Return [X, Y] of the center of cell containing provided text 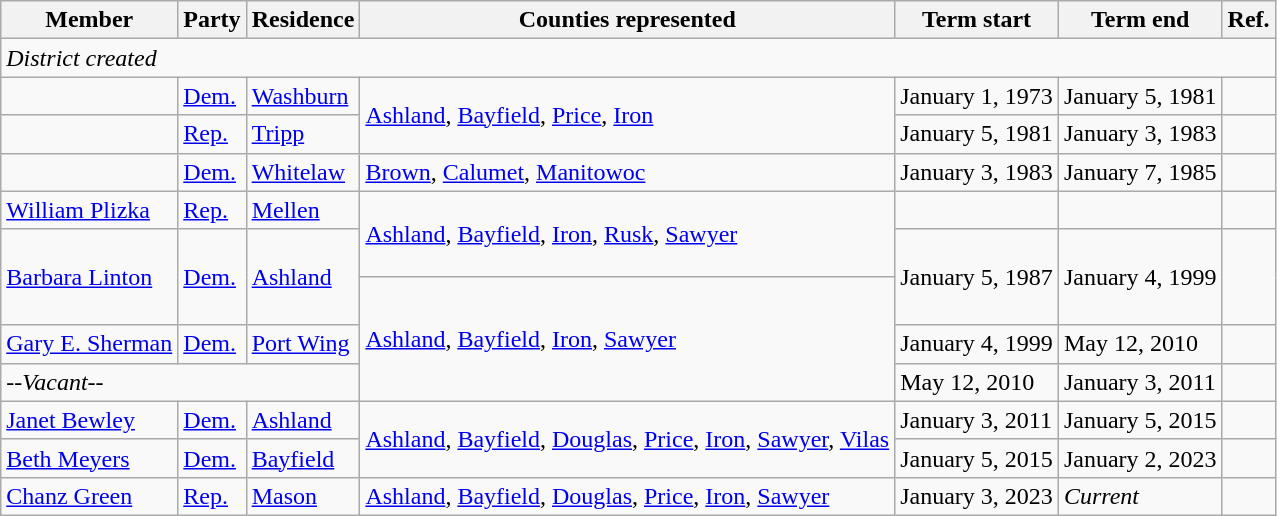
January 7, 1985 [1140, 172]
Port Wing [303, 344]
Gary E. Sherman [90, 344]
Party [212, 20]
Term end [1140, 20]
Term start [977, 20]
Ref. [1248, 20]
Washburn [303, 96]
Counties represented [628, 20]
Current [1140, 496]
Brown, Calumet, Manitowoc [628, 172]
January 3, 2023 [977, 496]
Whitelaw [303, 172]
--Vacant-- [180, 382]
Mellen [303, 210]
Tripp [303, 134]
Ashland, Bayfield, Douglas, Price, Iron, Sawyer [628, 496]
District created [638, 58]
Residence [303, 20]
Mason [303, 496]
January 5, 1987 [977, 277]
Beth Meyers [90, 458]
Janet Bewley [90, 420]
Ashland, Bayfield, Iron, Sawyer [628, 339]
Ashland, Bayfield, Iron, Rusk, Sawyer [628, 234]
Ashland, Bayfield, Price, Iron [628, 115]
January 2, 2023 [1140, 458]
Member [90, 20]
January 1, 1973 [977, 96]
William Plizka [90, 210]
Barbara Linton [90, 277]
Ashland, Bayfield, Douglas, Price, Iron, Sawyer, Vilas [628, 439]
Chanz Green [90, 496]
Bayfield [303, 458]
